Search for the cell housing the specified text and yield its [x, y] center coordinate. 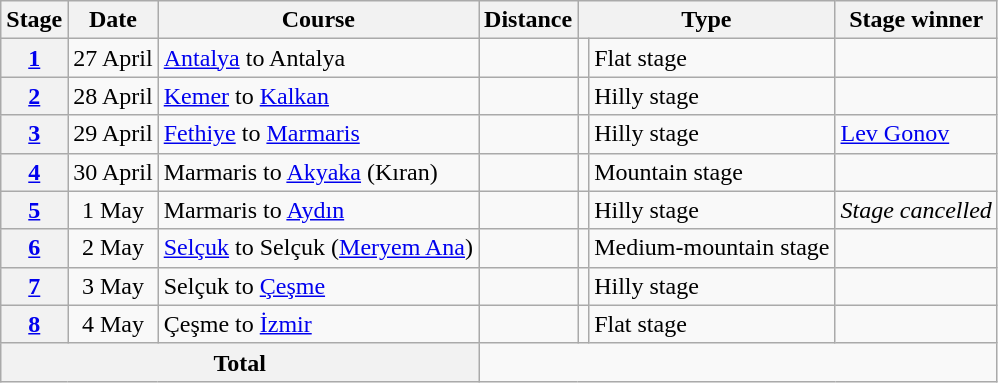
Lev Gonov [916, 134]
28 April [113, 96]
Kemer to Kalkan [318, 96]
Medium-mountain stage [712, 248]
Selçuk to Selçuk (Meryem Ana) [318, 248]
1 [34, 58]
Selçuk to Çeşme [318, 286]
2 [34, 96]
Stage winner [916, 20]
4 May [113, 324]
27 April [113, 58]
6 [34, 248]
Stage [34, 20]
Distance [528, 20]
Fethiye to Marmaris [318, 134]
4 [34, 172]
7 [34, 286]
5 [34, 210]
Date [113, 20]
Marmaris to Akyaka (Kıran) [318, 172]
Total [240, 362]
Stage cancelled [916, 210]
3 [34, 134]
8 [34, 324]
Antalya to Antalya [318, 58]
Marmaris to Aydın [318, 210]
Mountain stage [712, 172]
2 May [113, 248]
Çeşme to İzmir [318, 324]
29 April [113, 134]
Course [318, 20]
30 April [113, 172]
1 May [113, 210]
3 May [113, 286]
Type [706, 20]
